Detect which cell encompasses the target text, then output its [x, y] center coordinate. 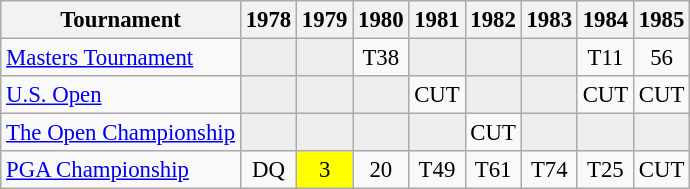
PGA Championship [121, 170]
Tournament [121, 20]
1978 [268, 20]
1982 [493, 20]
1981 [437, 20]
T25 [605, 170]
The Open Championship [121, 133]
56 [661, 58]
T11 [605, 58]
T38 [381, 58]
1980 [381, 20]
1979 [325, 20]
1983 [549, 20]
Masters Tournament [121, 58]
DQ [268, 170]
1985 [661, 20]
20 [381, 170]
T49 [437, 170]
U.S. Open [121, 95]
T74 [549, 170]
1984 [605, 20]
T61 [493, 170]
3 [325, 170]
